Return the [x, y] coordinate for the center point of the cell that contains the specified text.  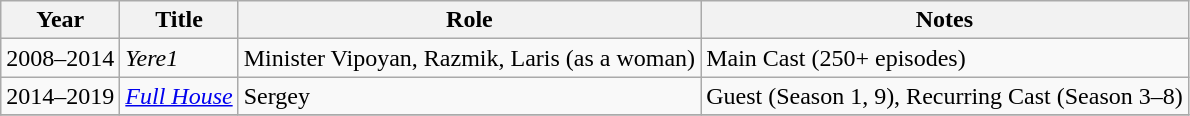
Role [469, 20]
Notes [945, 20]
2014–2019 [60, 96]
2008–2014 [60, 58]
Minister Vipoyan, Razmik, Laris (as a woman) [469, 58]
Yere1 [179, 58]
Sergey [469, 96]
Year [60, 20]
Full House [179, 96]
Guest (Season 1, 9), Recurring Cast (Season 3–8) [945, 96]
Main Cast (250+ episodes) [945, 58]
Title [179, 20]
